For the text-containing cell, return its midpoint in [X, Y] coordinate format. 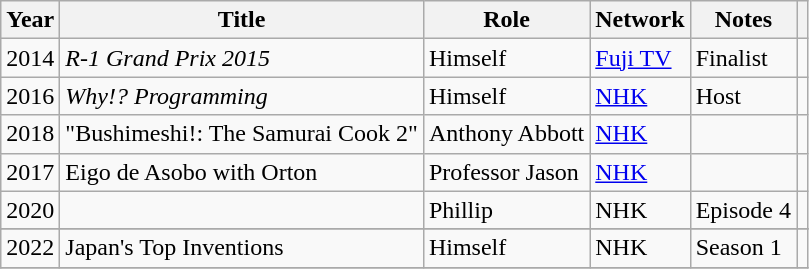
2020 [30, 210]
Japan's Top Inventions [242, 248]
Title [242, 20]
R-1 Grand Prix 2015 [242, 58]
Role [506, 20]
Network [640, 20]
2018 [30, 134]
2014 [30, 58]
2022 [30, 248]
Episode 4 [743, 210]
Year [30, 20]
"Bushimeshi!: The Samurai Cook 2" [242, 134]
Host [743, 96]
Fuji TV [640, 58]
Why!? Programming [242, 96]
Season 1 [743, 248]
Eigo de Asobo with Orton [242, 172]
Professor Jason [506, 172]
Notes [743, 20]
2016 [30, 96]
2017 [30, 172]
Phillip [506, 210]
Anthony Abbott [506, 134]
Finalist [743, 58]
